Output the [X, Y] coordinate of the center of the cell containing the given text.  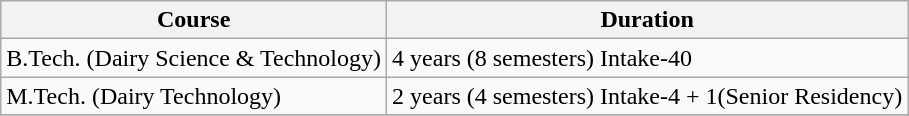
Course [194, 20]
B.Tech. (Dairy Science & Technology) [194, 58]
4 years (8 semesters) Intake-40 [648, 58]
Duration [648, 20]
M.Tech. (Dairy Technology) [194, 96]
2 years (4 semesters) Intake-4 + 1(Senior Residency) [648, 96]
